Output the (X, Y) coordinate of the center of the cell containing the given text.  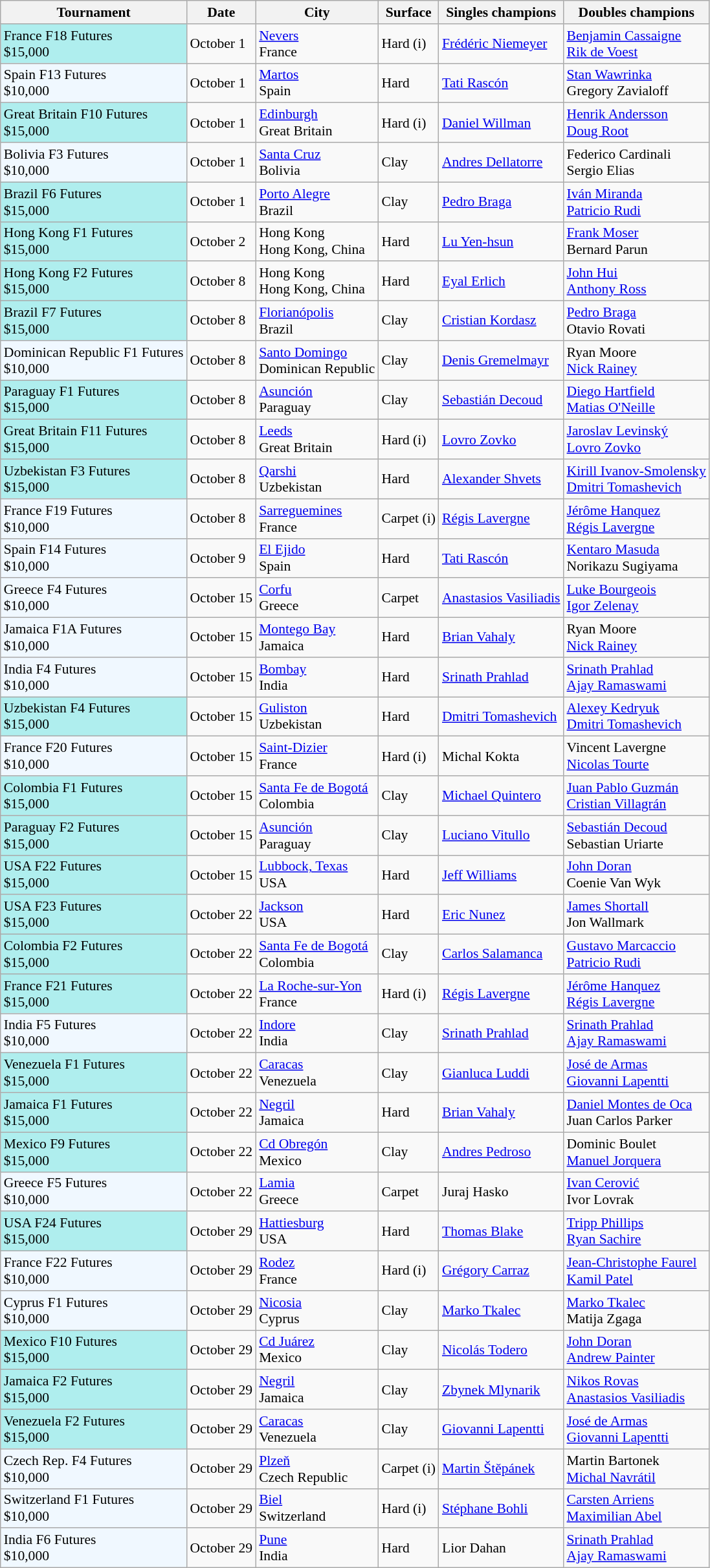
Carlos Salamanca (501, 955)
France F22 Futures$10,000 (94, 1271)
Giovanni Lapentti (501, 1429)
CorfuGreece (317, 598)
Frank Moser Bernard Parun (637, 241)
Vincent Lavergne Nicolas Tourte (637, 756)
Kentaro Masuda Norikazu Sugiyama (637, 558)
Colombia F2 Futures$15,000 (94, 955)
Carsten Arriens Maximilian Abel (637, 1508)
Venezuela F1 Futures$15,000 (94, 1073)
Venezuela F2 Futures$15,000 (94, 1429)
October 2 (221, 241)
Great Britain F11 Futures$15,000 (94, 439)
IndoreIndia (317, 1034)
France F20 Futures$10,000 (94, 756)
Tripp Phillips Ryan Sachire (637, 1232)
Alexey Kedryuk Dmitri Tomashevich (637, 716)
Ivan Cerović Ivor Lovrak (637, 1192)
Marko Tkalec Matija Zgaga (637, 1311)
Grégory Carraz (501, 1271)
Zbynek Mlynarik (501, 1390)
Alexander Shvets (501, 479)
Mexico F10 Futures$15,000 (94, 1350)
Cyprus F1 Futures$10,000 (94, 1311)
Denis Gremelmayr (501, 360)
Andres Dellatorre (501, 162)
SarregueminesFrance (317, 518)
India F6 Futures$10,000 (94, 1548)
Lubbock, TexasUSA (317, 874)
Paraguay F1 Futures$15,000 (94, 400)
Montego BayJamaica (317, 637)
PlzeňCzech Republic (317, 1469)
India F5 Futures$10,000 (94, 1034)
BielSwitzerland (317, 1508)
Singles champions (501, 12)
Jeff Williams (501, 874)
NicosiaCyprus (317, 1311)
Czech Rep. F4 Futures$10,000 (94, 1469)
LeedsGreat Britain (317, 439)
La Roche-sur-YonFrance (317, 994)
October 9 (221, 558)
Colombia F1 Futures$15,000 (94, 795)
Thomas Blake (501, 1232)
Sebastián Decoud (501, 400)
NeversFrance (317, 44)
Michael Quintero (501, 795)
Andres Pedroso (501, 1152)
Cd ObregónMexico (317, 1152)
Spain F14 Futures$10,000 (94, 558)
Greece F4 Futures$10,000 (94, 598)
Marko Tkalec (501, 1311)
France F21 Futures$15,000 (94, 994)
Stéphane Bohli (501, 1508)
India F4 Futures$10,000 (94, 677)
Daniel Montes de Oca Juan Carlos Parker (637, 1113)
Michal Kokta (501, 756)
Pedro Braga (501, 202)
Santa CruzBolivia (317, 162)
MartosSpain (317, 83)
Gianluca Luddi (501, 1073)
Jamaica F1A Futures$10,000 (94, 637)
James Shortall Jon Wallmark (637, 915)
Santo DomingoDominican Republic (317, 360)
Jaroslav Levinský Lovro Zovko (637, 439)
Federico Cardinali Sergio Elias (637, 162)
Luciano Vitullo (501, 835)
Nikos Rovas Anastasios Vasiliadis (637, 1390)
Martin Štěpánek (501, 1469)
Stan Wawrinka Gregory Zavialoff (637, 83)
Surface (408, 12)
Eyal Erlich (501, 281)
Lior Dahan (501, 1548)
Iván Miranda Patricio Rudi (637, 202)
RodezFrance (317, 1271)
Luke Bourgeois Igor Zelenay (637, 598)
France F19 Futures$10,000 (94, 518)
City (317, 12)
Spain F13 Futures$10,000 (94, 83)
Jamaica F2 Futures$15,000 (94, 1390)
Hong Kong F1 Futures$15,000 (94, 241)
Lu Yen-hsun (501, 241)
El EjidoSpain (317, 558)
Dmitri Tomashevich (501, 716)
EdinburghGreat Britain (317, 123)
Lovro Zovko (501, 439)
Nicolás Todero (501, 1350)
Kirill Ivanov-Smolensky Dmitri Tomashevich (637, 479)
USA F24 Futures$15,000 (94, 1232)
France F18 Futures$15,000 (94, 44)
Martin Bartonek Michal Navrátil (637, 1469)
Paraguay F2 Futures$15,000 (94, 835)
Jamaica F1 Futures$15,000 (94, 1113)
Pedro Braga Otavio Rovati (637, 321)
Sebastián Decoud Sebastian Uriarte (637, 835)
Jean-Christophe Faurel Kamil Patel (637, 1271)
Daniel Willman (501, 123)
Tournament (94, 12)
Gustavo Marcaccio Patricio Rudi (637, 955)
Date (221, 12)
Cd JuárezMexico (317, 1350)
John Hui Anthony Ross (637, 281)
JacksonUSA (317, 915)
USA F22 Futures$15,000 (94, 874)
Frédéric Niemeyer (501, 44)
FlorianópolisBrazil (317, 321)
Uzbekistan F3 Futures$15,000 (94, 479)
PuneIndia (317, 1548)
Dominic Boulet Manuel Jorquera (637, 1152)
Doubles champions (637, 12)
Eric Nunez (501, 915)
Porto AlegreBrazil (317, 202)
Mexico F9 Futures$15,000 (94, 1152)
Greece F5 Futures$10,000 (94, 1192)
John Doran Coenie Van Wyk (637, 874)
QarshiUzbekistan (317, 479)
Diego Hartfield Matias O'Neille (637, 400)
Cristian Kordasz (501, 321)
Juraj Hasko (501, 1192)
Benjamin Cassaigne Rik de Voest (637, 44)
Hong Kong F2 Futures$15,000 (94, 281)
John Doran Andrew Painter (637, 1350)
Switzerland F1 Futures$10,000 (94, 1508)
USA F23 Futures$15,000 (94, 915)
HattiesburgUSA (317, 1232)
GulistonUzbekistan (317, 716)
Saint-DizierFrance (317, 756)
Dominican Republic F1 Futures$10,000 (94, 360)
Brazil F6 Futures$15,000 (94, 202)
Henrik Andersson Doug Root (637, 123)
Uzbekistan F4 Futures$15,000 (94, 716)
Great Britain F10 Futures$15,000 (94, 123)
Juan Pablo Guzmán Cristian Villagrán (637, 795)
Bolivia F3 Futures$10,000 (94, 162)
BombayIndia (317, 677)
Anastasios Vasiliadis (501, 598)
LamiaGreece (317, 1192)
Brazil F7 Futures$15,000 (94, 321)
